Find where the given text appears and provide that cell's center as [x, y] coordinate. 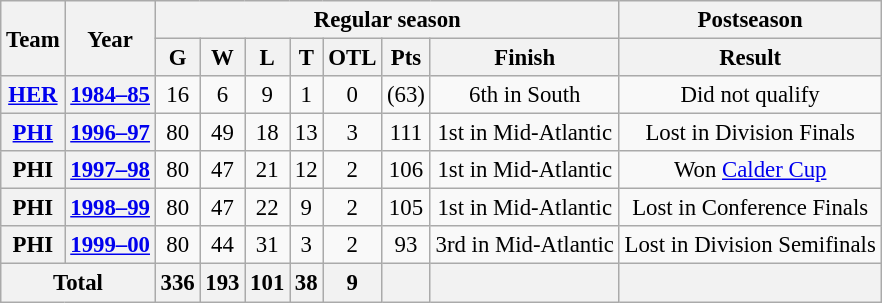
31 [268, 245]
Total [78, 283]
Postseason [750, 20]
38 [306, 283]
111 [406, 133]
OTL [352, 58]
T [306, 58]
Won Calder Cup [750, 170]
(63) [406, 95]
1997–98 [110, 170]
Finish [524, 58]
Did not qualify [750, 95]
Lost in Division Semifinals [750, 245]
13 [306, 133]
12 [306, 170]
1999–00 [110, 245]
W [222, 58]
44 [222, 245]
193 [222, 283]
Regular season [387, 20]
Result [750, 58]
1998–99 [110, 208]
L [268, 58]
16 [178, 95]
0 [352, 95]
93 [406, 245]
Team [33, 38]
G [178, 58]
Lost in Division Finals [750, 133]
49 [222, 133]
106 [406, 170]
101 [268, 283]
336 [178, 283]
1 [306, 95]
1984–85 [110, 95]
21 [268, 170]
Lost in Conference Finals [750, 208]
Year [110, 38]
6 [222, 95]
HER [33, 95]
Pts [406, 58]
3rd in Mid-Atlantic [524, 245]
105 [406, 208]
18 [268, 133]
6th in South [524, 95]
1996–97 [110, 133]
22 [268, 208]
